From the cell containing the given text, extract its center point as [X, Y] coordinate. 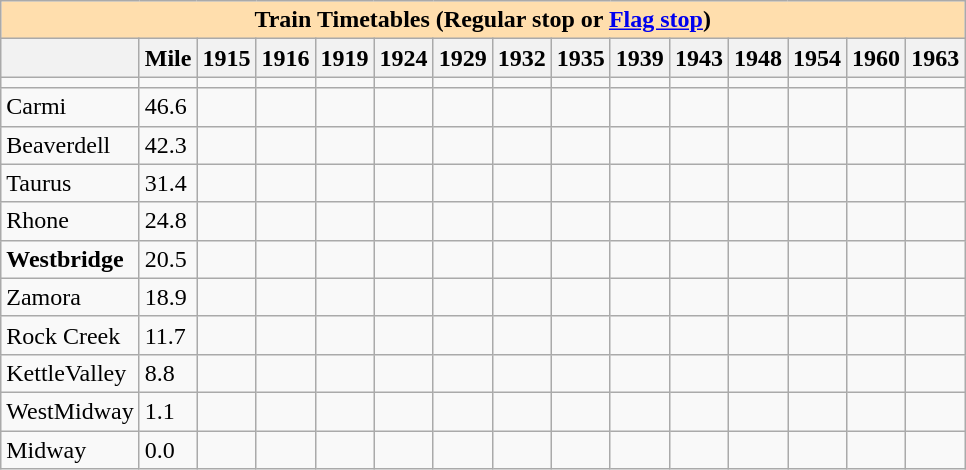
20.5 [168, 259]
1935 [580, 58]
1939 [640, 58]
1963 [936, 58]
1932 [522, 58]
1948 [758, 58]
8.8 [168, 373]
Midway [70, 449]
Rock Creek [70, 335]
Beaverdell [70, 145]
1924 [404, 58]
Zamora [70, 297]
1919 [344, 58]
24.8 [168, 221]
Taurus [70, 183]
1960 [876, 58]
0.0 [168, 449]
1916 [286, 58]
Westbridge [70, 259]
WestMidway [70, 411]
1954 [818, 58]
Mile [168, 58]
11.7 [168, 335]
Train Timetables (Regular stop or Flag stop) [483, 20]
1.1 [168, 411]
46.6 [168, 107]
1943 [698, 58]
Rhone [70, 221]
KettleValley [70, 373]
18.9 [168, 297]
1915 [226, 58]
31.4 [168, 183]
1929 [462, 58]
42.3 [168, 145]
Carmi [70, 107]
